Search for the cell housing the specified text and yield its [x, y] center coordinate. 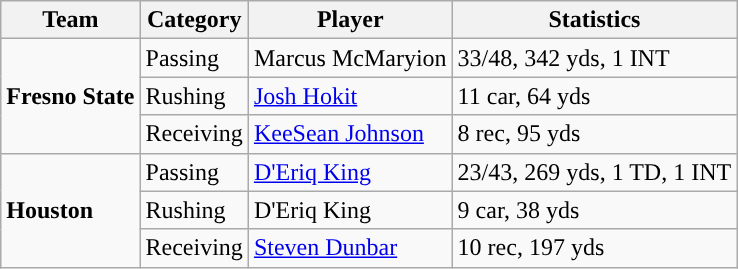
KeeSean Johnson [350, 134]
Player [350, 20]
Steven Dunbar [350, 248]
10 rec, 197 yds [594, 248]
Team [70, 20]
8 rec, 95 yds [594, 134]
Statistics [594, 20]
33/48, 342 yds, 1 INT [594, 58]
11 car, 64 yds [594, 96]
Fresno State [70, 96]
9 car, 38 yds [594, 210]
23/43, 269 yds, 1 TD, 1 INT [594, 172]
Marcus McMaryion [350, 58]
Category [194, 20]
Houston [70, 210]
Josh Hokit [350, 96]
